Identify which cell holds the provided text, then report its [X, Y] central coordinate. 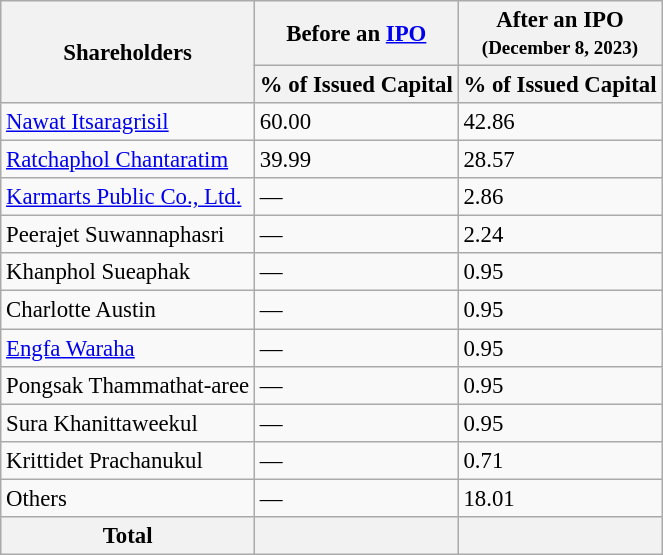
39.99 [356, 160]
18.01 [560, 498]
2.24 [560, 235]
28.57 [560, 160]
Ratchaphol Chantaratim [128, 160]
Before an IPO [356, 34]
Pongsak Thammathat-aree [128, 385]
Nawat Itsaragrisil [128, 122]
Khanphol Sueaphak [128, 273]
Engfa Waraha [128, 348]
After an IPO(December 8, 2023) [560, 34]
Karmarts Public Co., Ltd. [128, 197]
Krittidet Prachanukul [128, 460]
Total [128, 536]
Others [128, 498]
42.86 [560, 122]
0.71 [560, 460]
60.00 [356, 122]
Sura Khanittaweekul [128, 423]
Peerajet Suwannaphasri [128, 235]
Shareholders [128, 52]
2.86 [560, 197]
Charlotte Austin [128, 310]
